Locate the cell with the specified text and output its (x, y) center coordinate. 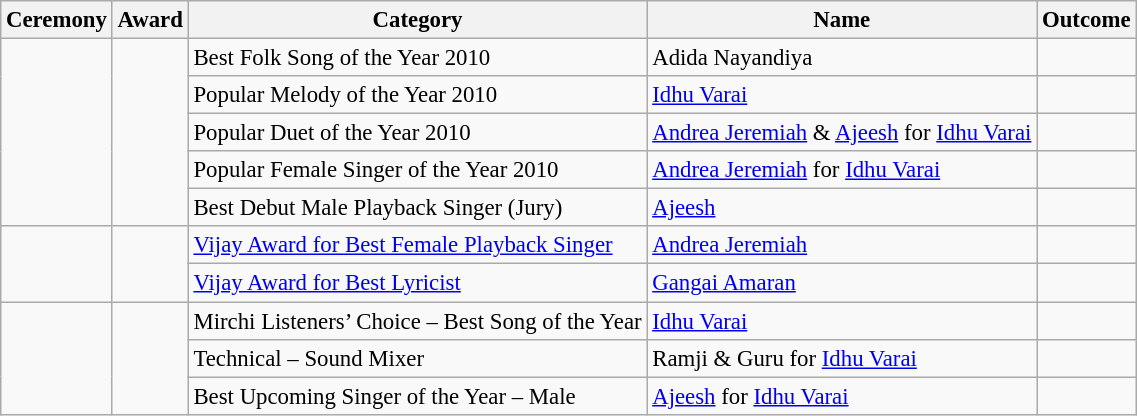
Popular Duet of the Year 2010 (418, 133)
Award (150, 20)
Andrea Jeremiah (842, 245)
Best Upcoming Singer of the Year – Male (418, 396)
Vijay Award for Best Lyricist (418, 283)
Technical – Sound Mixer (418, 358)
Outcome (1086, 20)
Andrea Jeremiah for Idhu Varai (842, 170)
Category (418, 20)
Ajeesh for Idhu Varai (842, 396)
Popular Melody of the Year 2010 (418, 95)
Adida Nayandiya (842, 58)
Name (842, 20)
Best Debut Male Playback Singer (Jury) (418, 208)
Andrea Jeremiah & Ajeesh for Idhu Varai (842, 133)
Popular Female Singer of the Year 2010 (418, 170)
Gangai Amaran (842, 283)
Ceremony (56, 20)
Vijay Award for Best Female Playback Singer (418, 245)
Best Folk Song of the Year 2010 (418, 58)
Ramji & Guru for Idhu Varai (842, 358)
Mirchi Listeners’ Choice – Best Song of the Year (418, 321)
Ajeesh (842, 208)
